From the cell containing the given text, extract its center point as (x, y) coordinate. 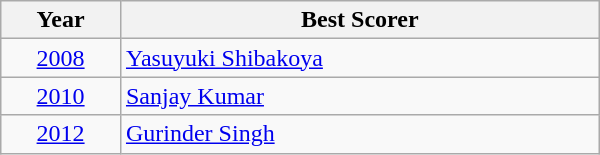
Sanjay Kumar (360, 96)
Best Scorer (360, 20)
2012 (61, 134)
Yasuyuki Shibakoya (360, 58)
2008 (61, 58)
2010 (61, 96)
Gurinder Singh (360, 134)
Year (61, 20)
